Output the [x, y] coordinate of the center of the cell containing the given text.  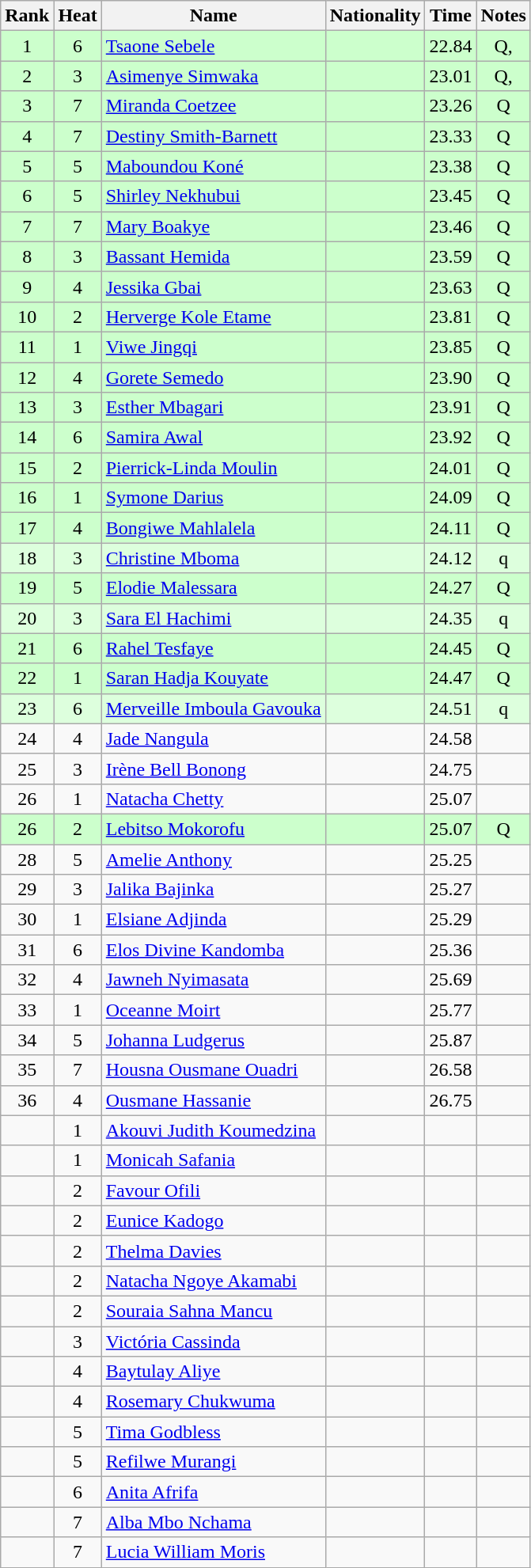
Rahel Tesfaye [214, 648]
Christine Mboma [214, 558]
Symone Darius [214, 498]
23 [27, 708]
8 [27, 256]
29 [27, 890]
24.12 [451, 558]
24.35 [451, 618]
24.45 [451, 648]
Jalika Bajinka [214, 890]
Bongiwe Mahlalela [214, 528]
Shirley Nekhubui [214, 196]
Lebitso Mokorofu [214, 829]
22 [27, 678]
25.87 [451, 1040]
24.58 [451, 738]
23.91 [451, 408]
22.84 [451, 46]
Baytulay Aliye [214, 1372]
16 [27, 498]
26.58 [451, 1070]
Favour Ofili [214, 1190]
36 [27, 1100]
23.33 [451, 136]
Asimenye Simwaka [214, 76]
23.59 [451, 256]
Eunice Kadogo [214, 1221]
25.25 [451, 859]
25.27 [451, 890]
10 [27, 317]
23.01 [451, 76]
26.75 [451, 1100]
20 [27, 618]
Natacha Chetty [214, 799]
Nationality [375, 16]
15 [27, 468]
24.09 [451, 498]
Time [451, 16]
Mary Boakye [214, 226]
Rosemary Chukwuma [214, 1402]
Herverge Kole Etame [214, 317]
Esther Mbagari [214, 408]
Rank [27, 16]
30 [27, 920]
Miranda Coetzee [214, 106]
Ousmane Hassanie [214, 1100]
34 [27, 1040]
Johanna Ludgerus [214, 1040]
14 [27, 438]
25.69 [451, 980]
Monicah Safania [214, 1160]
25.29 [451, 920]
24 [27, 738]
11 [27, 347]
24.11 [451, 528]
25.36 [451, 950]
24.75 [451, 769]
24.47 [451, 678]
Natacha Ngoye Akamabi [214, 1281]
Souraia Sahna Mancu [214, 1311]
Tima Godbless [214, 1432]
Saran Hadja Kouyate [214, 678]
24.01 [451, 468]
Thelma Davies [214, 1251]
Elsiane Adjinda [214, 920]
9 [27, 287]
17 [27, 528]
Housna Ousmane Ouadri [214, 1070]
18 [27, 558]
Amelie Anthony [214, 859]
Akouvi Judith Koumedzina [214, 1130]
12 [27, 378]
28 [27, 859]
Lucia William Moris [214, 1552]
24.27 [451, 588]
Merveille Imboula Gavouka [214, 708]
31 [27, 950]
13 [27, 408]
Jawneh Nyimasata [214, 980]
23.90 [451, 378]
Pierrick-Linda Moulin [214, 468]
Destiny Smith-Barnett [214, 136]
35 [27, 1070]
Gorete Semedo [214, 378]
23.26 [451, 106]
23.38 [451, 166]
23.63 [451, 287]
23.81 [451, 317]
33 [27, 1010]
23.45 [451, 196]
Anita Afrifa [214, 1492]
Oceanne Moirt [214, 1010]
Viwe Jingqi [214, 347]
Heat [78, 16]
21 [27, 648]
Tsaone Sebele [214, 46]
23.92 [451, 438]
Maboundou Koné [214, 166]
23.85 [451, 347]
25.77 [451, 1010]
Elodie Malessara [214, 588]
Notes [503, 16]
Sara El Hachimi [214, 618]
19 [27, 588]
25 [27, 769]
Jade Nangula [214, 738]
23.46 [451, 226]
Irène Bell Bonong [214, 769]
Jessika Gbai [214, 287]
Refilwe Murangi [214, 1462]
24.51 [451, 708]
Name [214, 16]
32 [27, 980]
Samira Awal [214, 438]
Elos Divine Kandomba [214, 950]
Alba Mbo Nchama [214, 1522]
Bassant Hemida [214, 256]
Victória Cassinda [214, 1342]
